Pinpoint the cell where the given text exists, returning its (X, Y) midpoint coordinate. 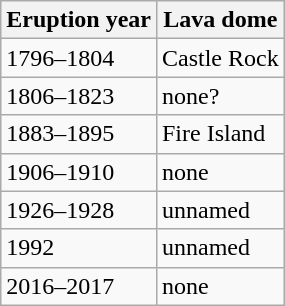
1926–1928 (79, 210)
2016–2017 (79, 286)
Eruption year (79, 20)
1883–1895 (79, 134)
1992 (79, 248)
Lava dome (220, 20)
1906–1910 (79, 172)
Castle Rock (220, 58)
1806–1823 (79, 96)
Fire Island (220, 134)
none? (220, 96)
1796–1804 (79, 58)
